Extract the (x, y) coordinate from the center of the cell holding the provided text.  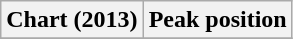
Chart (2013) (72, 20)
Peak position (218, 20)
